Pinpoint the cell where the given text exists, returning its [X, Y] midpoint coordinate. 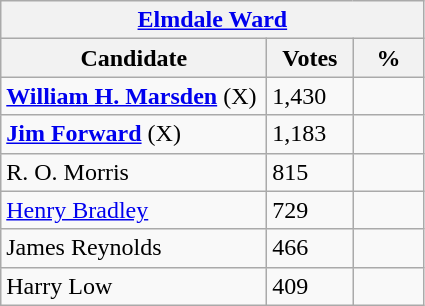
Elmdale Ward [212, 20]
Votes [310, 58]
Jim Forward (X) [134, 134]
William H. Marsden (X) [134, 96]
R. O. Morris [134, 172]
James Reynolds [134, 248]
Candidate [134, 58]
Harry Low [134, 286]
466 [310, 248]
1,430 [310, 96]
1,183 [310, 134]
815 [310, 172]
409 [310, 286]
Henry Bradley [134, 210]
% [388, 58]
729 [310, 210]
